For the text-containing cell, return its midpoint in (x, y) coordinate format. 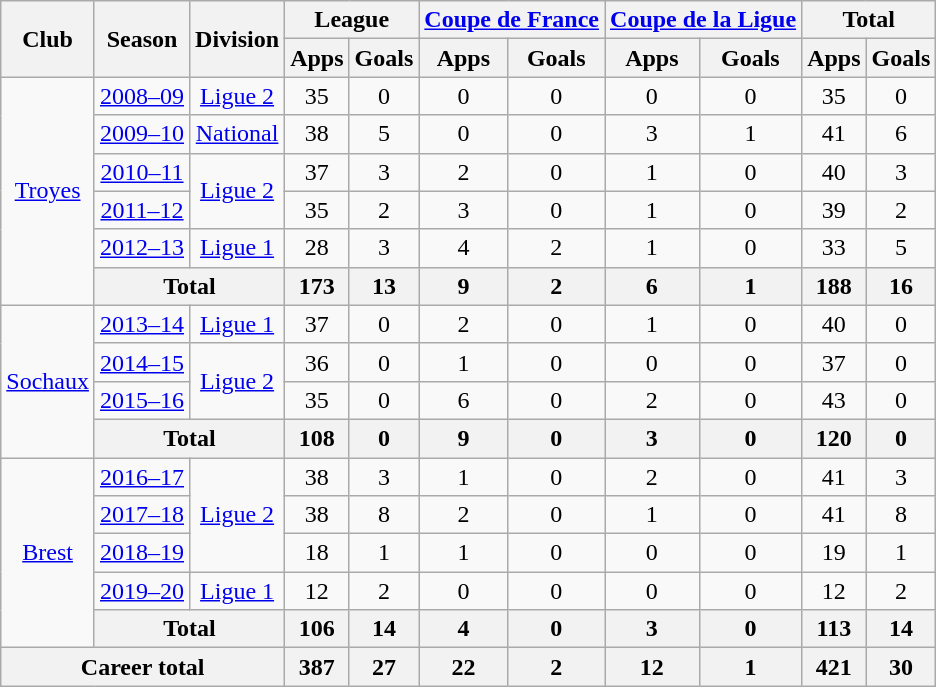
2014–15 (142, 362)
2016–17 (142, 477)
27 (384, 667)
2008–09 (142, 96)
106 (317, 629)
Coupe de France (512, 20)
2012–13 (142, 248)
39 (834, 210)
Career total (143, 667)
National (238, 134)
36 (317, 362)
2017–18 (142, 515)
Sochaux (48, 381)
Season (142, 39)
120 (834, 438)
League (352, 20)
2010–11 (142, 172)
2019–20 (142, 591)
28 (317, 248)
Division (238, 39)
173 (317, 286)
2009–10 (142, 134)
13 (384, 286)
188 (834, 286)
Brest (48, 553)
2015–16 (142, 400)
Club (48, 39)
18 (317, 553)
22 (464, 667)
2011–12 (142, 210)
30 (901, 667)
108 (317, 438)
387 (317, 667)
Coupe de la Ligue (704, 20)
Troyes (48, 191)
2013–14 (142, 324)
2018–19 (142, 553)
113 (834, 629)
43 (834, 400)
421 (834, 667)
16 (901, 286)
19 (834, 553)
33 (834, 248)
